Find where the given text appears and provide that cell's center as [X, Y] coordinate. 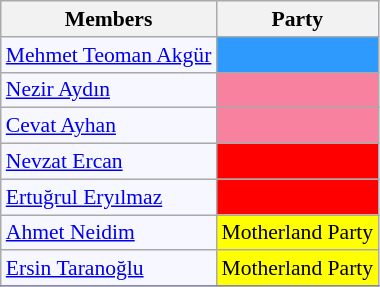
Mehmet Teoman Akgür [109, 55]
Party [297, 19]
Members [109, 19]
Ertuğrul Eryılmaz [109, 197]
Nezir Aydın [109, 90]
Ersin Taranoğlu [109, 269]
Cevat Ayhan [109, 126]
Ahmet Neidim [109, 233]
Nevzat Ercan [109, 162]
